Output the (X, Y) coordinate of the center of the cell containing the given text.  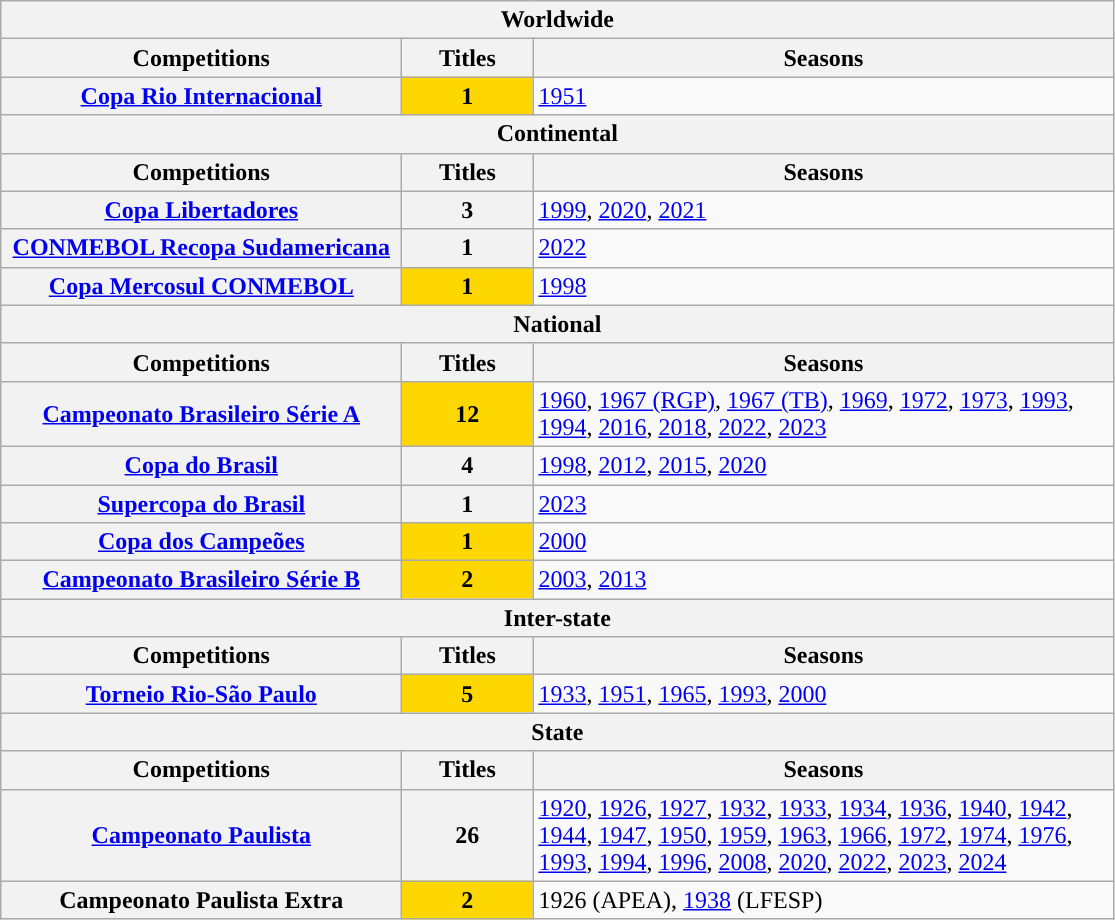
Copa Libertadores (202, 210)
Copa dos Campeões (202, 542)
2023 (824, 503)
4 (468, 465)
Copa Rio Internacional (202, 96)
1951 (824, 96)
3 (468, 210)
1926 (APEA), 1938 (LFESP) (824, 900)
2022 (824, 248)
CONMEBOL Recopa Sudamericana (202, 248)
1998 (824, 286)
State (558, 732)
Copa Mercosul CONMEBOL (202, 286)
1960, 1967 (RGP), 1967 (TB), 1969, 1972, 1973, 1993, 1994, 2016, 2018, 2022, 2023 (824, 414)
Continental (558, 134)
National (558, 324)
5 (468, 694)
Campeonato Brasileiro Série B (202, 580)
Campeonato Paulista (202, 835)
Inter-state (558, 618)
Supercopa do Brasil (202, 503)
2000 (824, 542)
1999, 2020, 2021 (824, 210)
Torneio Rio-São Paulo (202, 694)
Copa do Brasil (202, 465)
1933, 1951, 1965, 1993, 2000 (824, 694)
1998, 2012, 2015, 2020 (824, 465)
Campeonato Brasileiro Série A (202, 414)
Worldwide (558, 20)
2003, 2013 (824, 580)
Campeonato Paulista Extra (202, 900)
26 (468, 835)
12 (468, 414)
